Output the [X, Y] coordinate of the center of the cell containing the given text.  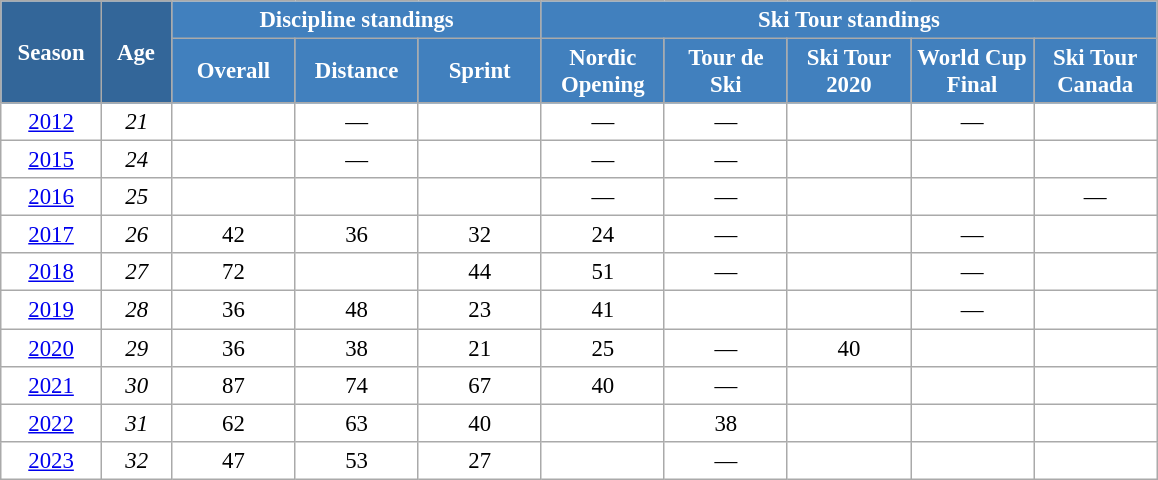
87 [234, 385]
Ski TourCanada [1096, 72]
26 [136, 235]
30 [136, 385]
74 [356, 385]
2015 [52, 160]
2019 [52, 310]
NordicOpening [602, 72]
2020 [52, 348]
62 [234, 423]
Age [136, 52]
Ski Tour2020 [848, 72]
2012 [52, 122]
Sprint [480, 72]
47 [234, 460]
31 [136, 423]
44 [480, 273]
World CupFinal [972, 72]
2016 [52, 197]
29 [136, 348]
Discipline standings [356, 20]
2018 [52, 273]
2017 [52, 235]
Tour deSki [726, 72]
Overall [234, 72]
51 [602, 273]
Distance [356, 72]
2022 [52, 423]
Season [52, 52]
23 [480, 310]
63 [356, 423]
41 [602, 310]
Ski Tour standings [848, 20]
67 [480, 385]
2021 [52, 385]
48 [356, 310]
53 [356, 460]
72 [234, 273]
28 [136, 310]
2023 [52, 460]
42 [234, 235]
